Output the (X, Y) coordinate of the center of the cell containing the given text.  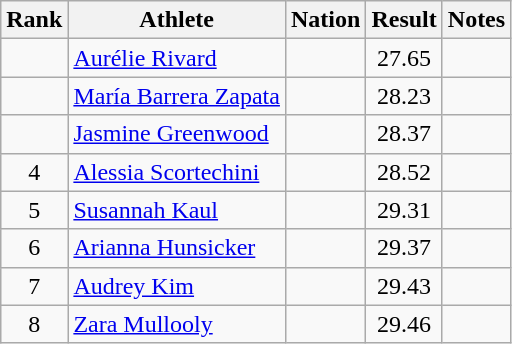
28.23 (404, 96)
6 (34, 248)
28.52 (404, 172)
29.46 (404, 324)
29.43 (404, 286)
Athlete (177, 20)
7 (34, 286)
Jasmine Greenwood (177, 134)
Zara Mullooly (177, 324)
Audrey Kim (177, 286)
28.37 (404, 134)
Susannah Kaul (177, 210)
Notes (476, 20)
29.37 (404, 248)
4 (34, 172)
Aurélie Rivard (177, 58)
Result (404, 20)
27.65 (404, 58)
5 (34, 210)
Alessia Scortechini (177, 172)
Nation (325, 20)
María Barrera Zapata (177, 96)
8 (34, 324)
Arianna Hunsicker (177, 248)
Rank (34, 20)
29.31 (404, 210)
